Return [X, Y] of the center of cell containing provided text 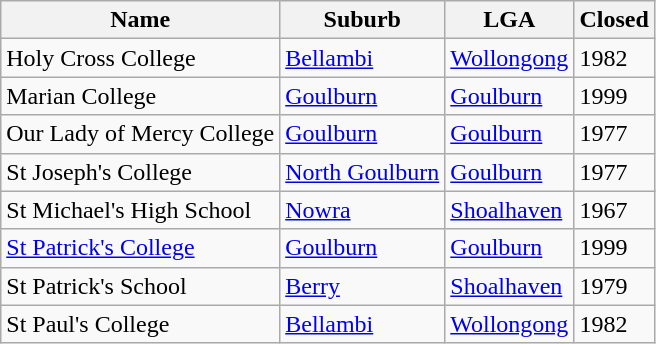
North Goulburn [362, 172]
Nowra [362, 210]
St Paul's College [140, 324]
St Michael's High School [140, 210]
St Patrick's College [140, 248]
Marian College [140, 96]
St Patrick's School [140, 286]
Berry [362, 286]
Name [140, 20]
1979 [614, 286]
St Joseph's College [140, 172]
1967 [614, 210]
Suburb [362, 20]
LGA [510, 20]
Closed [614, 20]
Our Lady of Mercy College [140, 134]
Holy Cross College [140, 58]
